Capture the cell that displays the provided text and extract its (X, Y) central coordinate. 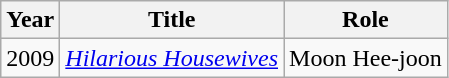
Title (172, 20)
Role (366, 20)
Moon Hee-joon (366, 58)
Year (30, 20)
2009 (30, 58)
Hilarious Housewives (172, 58)
